Extract the [X, Y] coordinate from the center of the cell holding the provided text.  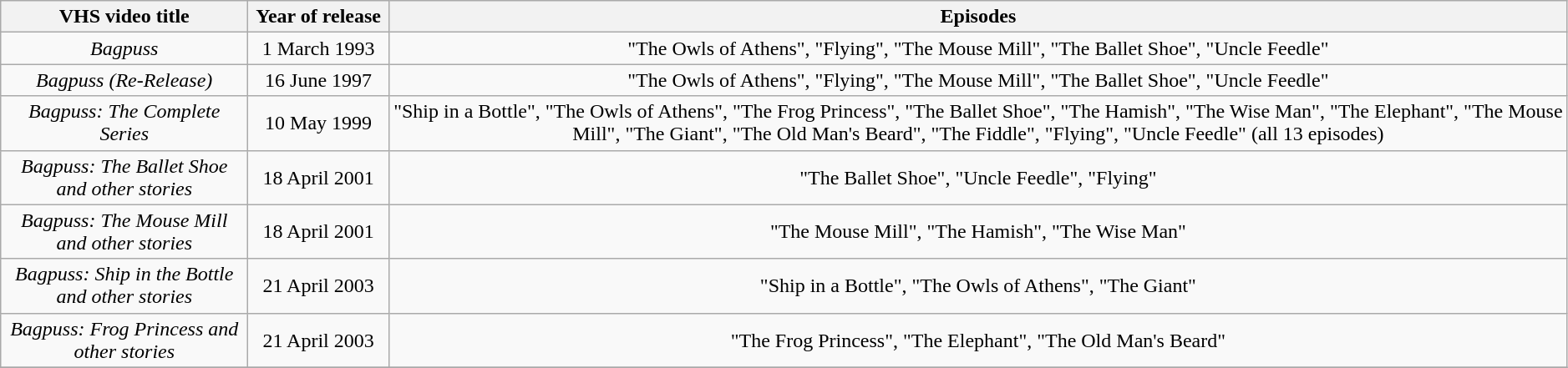
Bagpuss: The Mouse Mill and other stories [124, 232]
"The Frog Princess", "The Elephant", "The Old Man's Beard" [977, 340]
VHS video title [124, 17]
"Ship in a Bottle", "The Owls of Athens", "The Giant" [977, 285]
"The Mouse Mill", "The Hamish", "The Wise Man" [977, 232]
16 June 1997 [319, 80]
Bagpuss: The Complete Series [124, 124]
10 May 1999 [319, 124]
Year of release [319, 17]
1 March 1993 [319, 48]
"The Ballet Shoe", "Uncle Feedle", "Flying" [977, 177]
Bagpuss: The Ballet Shoe and other stories [124, 177]
Episodes [977, 17]
Bagpuss: Ship in the Bottle and other stories [124, 285]
Bagpuss: Frog Princess and other stories [124, 340]
Bagpuss (Re-Release) [124, 80]
Bagpuss [124, 48]
